Extract the [x, y] coordinate from the center of the cell holding the provided text.  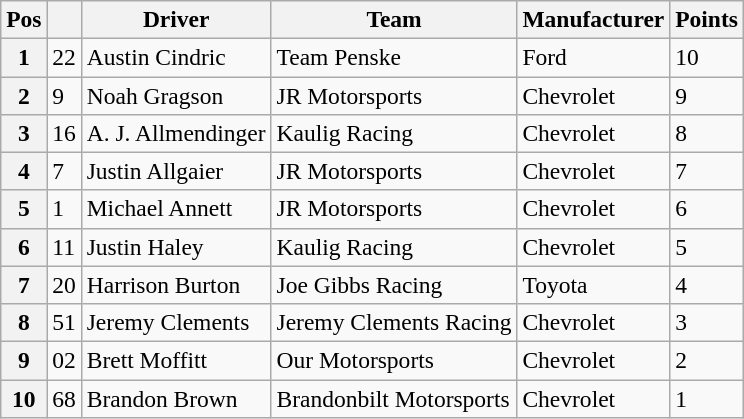
Michael Annett [176, 209]
Ford [594, 57]
Our Motorsports [394, 360]
51 [64, 322]
11 [64, 247]
A. J. Allmendinger [176, 133]
Team [394, 19]
Brandonbilt Motorsports [394, 398]
20 [64, 285]
Noah Gragson [176, 95]
Joe Gibbs Racing [394, 285]
16 [64, 133]
Austin Cindric [176, 57]
Jeremy Clements [176, 322]
Jeremy Clements Racing [394, 322]
68 [64, 398]
Justin Allgaier [176, 171]
Team Penske [394, 57]
22 [64, 57]
Points [707, 19]
Manufacturer [594, 19]
Brandon Brown [176, 398]
Justin Haley [176, 247]
Brett Moffitt [176, 360]
Toyota [594, 285]
02 [64, 360]
Driver [176, 19]
Harrison Burton [176, 285]
Pos [24, 19]
